Pinpoint the cell where the given text exists, returning its [x, y] midpoint coordinate. 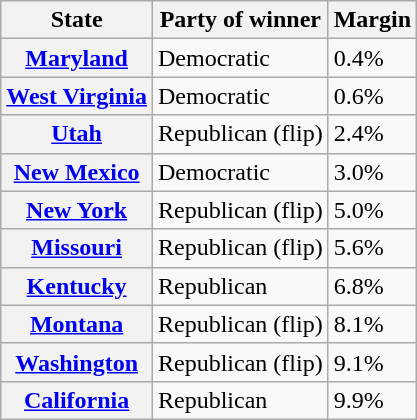
3.0% [372, 172]
New Mexico [77, 172]
California [77, 400]
State [77, 20]
8.1% [372, 324]
5.6% [372, 248]
5.0% [372, 210]
9.9% [372, 400]
Missouri [77, 248]
6.8% [372, 286]
0.6% [372, 96]
West Virginia [77, 96]
0.4% [372, 58]
Utah [77, 134]
Washington [77, 362]
New York [77, 210]
Maryland [77, 58]
Kentucky [77, 286]
Margin [372, 20]
Montana [77, 324]
2.4% [372, 134]
9.1% [372, 362]
Party of winner [240, 20]
